Provide the (x, y) coordinate of the cell's center where the given text is located.  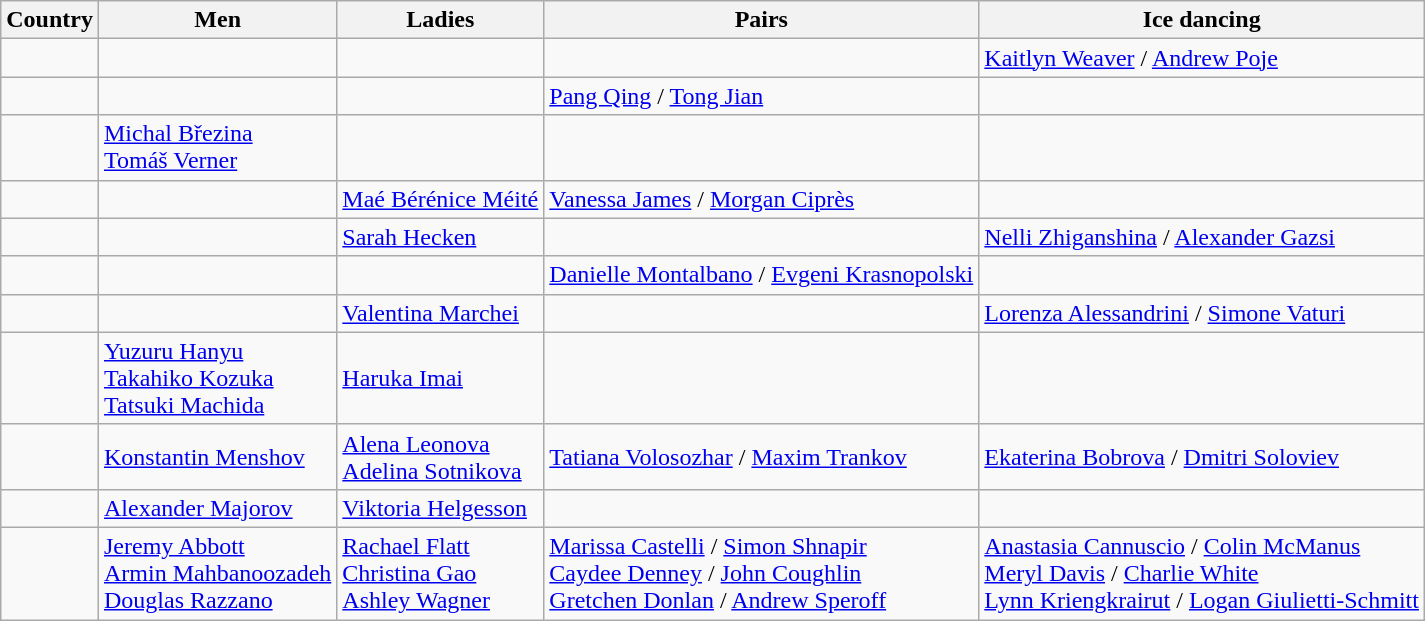
Haruka Imai (440, 378)
Rachael Flatt Christina Gao Ashley Wagner (440, 573)
Alexander Majorov (217, 508)
Tatiana Volosozhar / Maxim Trankov (762, 456)
Marissa Castelli / Simon Shnapir Caydee Denney / John Coughlin Gretchen Donlan / Andrew Speroff (762, 573)
Sarah Hecken (440, 237)
Lorenza Alessandrini / Simone Vaturi (1202, 313)
Danielle Montalbano / Evgeni Krasnopolski (762, 275)
Maé Bérénice Méité (440, 199)
Michal Březina Tomáš Verner (217, 148)
Anastasia Cannuscio / Colin McManus Meryl Davis / Charlie White Lynn Kriengkrairut / Logan Giulietti-Schmitt (1202, 573)
Yuzuru Hanyu Takahiko Kozuka Tatsuki Machida (217, 378)
Men (217, 20)
Kaitlyn Weaver / Andrew Poje (1202, 58)
Valentina Marchei (440, 313)
Nelli Zhiganshina / Alexander Gazsi (1202, 237)
Ekaterina Bobrova / Dmitri Soloviev (1202, 456)
Alena Leonova Adelina Sotnikova (440, 456)
Vanessa James / Morgan Ciprès (762, 199)
Konstantin Menshov (217, 456)
Country (50, 20)
Ladies (440, 20)
Ice dancing (1202, 20)
Pang Qing / Tong Jian (762, 96)
Jeremy Abbott Armin Mahbanoozadeh Douglas Razzano (217, 573)
Viktoria Helgesson (440, 508)
Pairs (762, 20)
